Find where the given text appears and provide that cell's center as (x, y) coordinate. 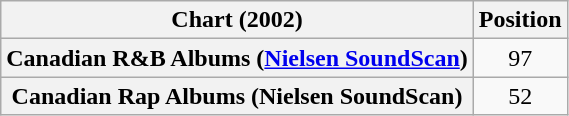
Position (520, 20)
97 (520, 58)
Chart (2002) (238, 20)
52 (520, 96)
Canadian R&B Albums (Nielsen SoundScan) (238, 58)
Canadian Rap Albums (Nielsen SoundScan) (238, 96)
